Search for the cell housing the specified text and yield its [X, Y] center coordinate. 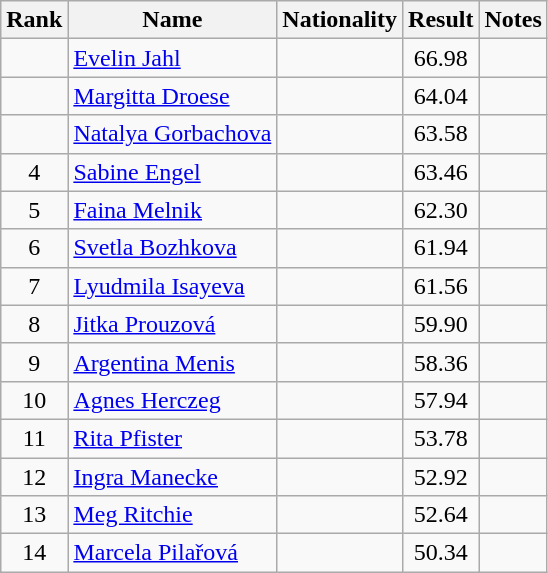
Faina Melnik [172, 210]
6 [34, 248]
Svetla Bozhkova [172, 248]
7 [34, 286]
10 [34, 400]
Rank [34, 20]
Nationality [340, 20]
50.34 [441, 553]
62.30 [441, 210]
64.04 [441, 96]
Rita Pfister [172, 438]
Marcela Pilařová [172, 553]
61.56 [441, 286]
Meg Ritchie [172, 515]
63.46 [441, 172]
59.90 [441, 324]
8 [34, 324]
13 [34, 515]
Sabine Engel [172, 172]
4 [34, 172]
52.64 [441, 515]
14 [34, 553]
58.36 [441, 362]
Lyudmila Isayeva [172, 286]
Agnes Herczeg [172, 400]
57.94 [441, 400]
52.92 [441, 477]
Evelin Jahl [172, 58]
12 [34, 477]
Margitta Droese [172, 96]
66.98 [441, 58]
Natalya Gorbachova [172, 134]
Ingra Manecke [172, 477]
Result [441, 20]
61.94 [441, 248]
5 [34, 210]
Name [172, 20]
53.78 [441, 438]
63.58 [441, 134]
9 [34, 362]
Jitka Prouzová [172, 324]
11 [34, 438]
Notes [513, 20]
Argentina Menis [172, 362]
